Output the [x, y] coordinate of the center of the cell containing the given text.  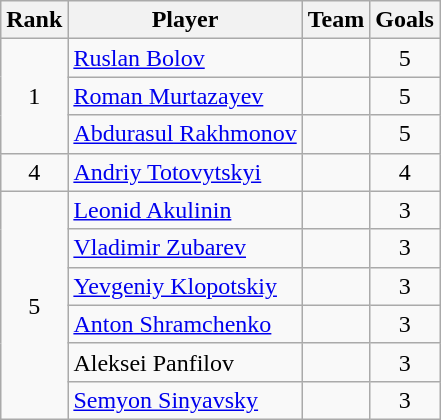
Anton Shramchenko [185, 324]
1 [34, 96]
Vladimir Zubarev [185, 248]
Rank [34, 20]
Semyon Sinyavsky [185, 400]
Aleksei Panfilov [185, 362]
Yevgeniy Klopotskiy [185, 286]
Andriy Totovytskyi [185, 172]
Ruslan Bolov [185, 58]
Leonid Akulinin [185, 210]
Player [185, 20]
Abdurasul Rakhmonov [185, 134]
Team [336, 20]
Roman Murtazayev [185, 96]
Goals [405, 20]
